Provide the (X, Y) coordinate of the cell's center where the given text is located.  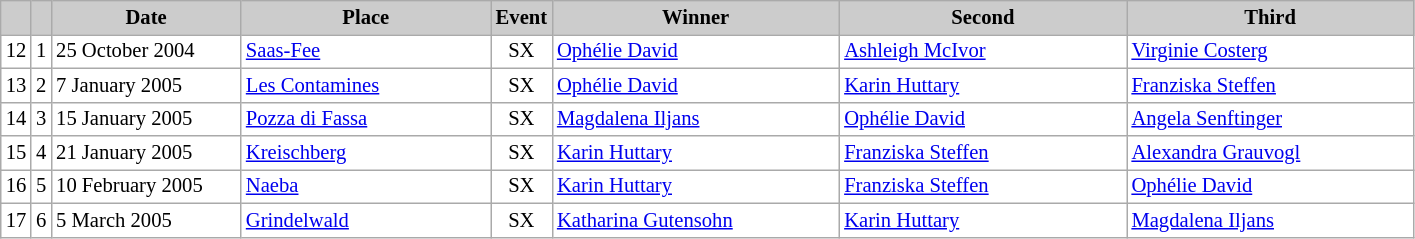
Virginie Costerg (1270, 51)
15 (16, 153)
Event (522, 17)
5 March 2005 (146, 220)
3 (41, 119)
14 (16, 119)
17 (16, 220)
Kreischberg (366, 153)
Ashleigh McIvor (982, 51)
Saas-Fee (366, 51)
21 January 2005 (146, 153)
12 (16, 51)
Angela Senftinger (1270, 119)
10 February 2005 (146, 186)
13 (16, 85)
Third (1270, 17)
6 (41, 220)
4 (41, 153)
Winner (696, 17)
15 January 2005 (146, 119)
25 October 2004 (146, 51)
Naeba (366, 186)
Les Contamines (366, 85)
Alexandra Grauvogl (1270, 153)
5 (41, 186)
Date (146, 17)
16 (16, 186)
7 January 2005 (146, 85)
Katharina Gutensohn (696, 220)
Pozza di Fassa (366, 119)
2 (41, 85)
Grindelwald (366, 220)
Place (366, 17)
Second (982, 17)
1 (41, 51)
